Output the (X, Y) coordinate of the center of the cell containing the given text.  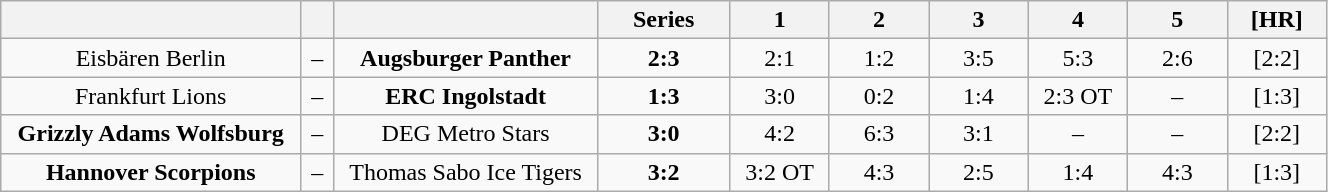
3 (978, 20)
1:2 (878, 58)
Series (664, 20)
1 (780, 20)
1:3 (664, 96)
Grizzly Adams Wolfsburg (151, 134)
3:2 (664, 172)
2:5 (978, 172)
4:2 (780, 134)
5:3 (1078, 58)
Augsburger Panther (466, 58)
Eisbären Berlin (151, 58)
Hannover Scorpions (151, 172)
5 (1178, 20)
2:1 (780, 58)
2:3 (664, 58)
ERC Ingolstadt (466, 96)
2 (878, 20)
3:1 (978, 134)
2:3 OT (1078, 96)
0:2 (878, 96)
6:3 (878, 134)
[HR] (1276, 20)
2:6 (1178, 58)
Frankfurt Lions (151, 96)
Thomas Sabo Ice Tigers (466, 172)
3:2 OT (780, 172)
3:5 (978, 58)
DEG Metro Stars (466, 134)
4 (1078, 20)
